Capture the cell that displays the provided text and extract its [X, Y] central coordinate. 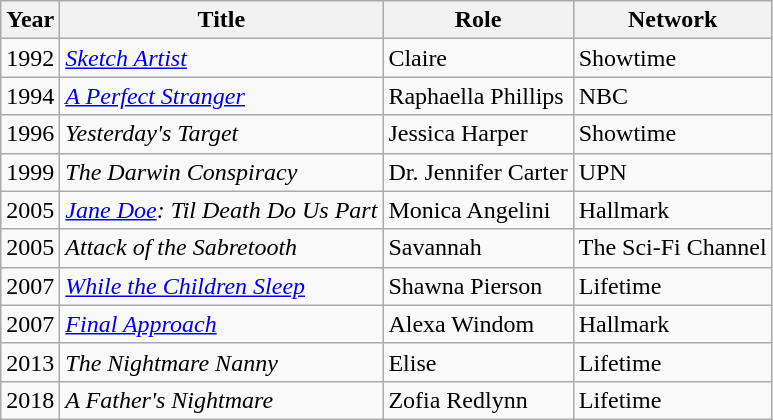
Title [222, 20]
1994 [30, 96]
Sketch Artist [222, 58]
A Father's Nightmare [222, 400]
2018 [30, 400]
Dr. Jennifer Carter [478, 172]
Attack of the Sabretooth [222, 248]
Yesterday's Target [222, 134]
Jessica Harper [478, 134]
Savannah [478, 248]
The Darwin Conspiracy [222, 172]
NBC [672, 96]
The Nightmare Nanny [222, 362]
Monica Angelini [478, 210]
While the Children Sleep [222, 286]
Year [30, 20]
Final Approach [222, 324]
Network [672, 20]
UPN [672, 172]
2013 [30, 362]
The Sci-Fi Channel [672, 248]
Alexa Windom [478, 324]
Shawna Pierson [478, 286]
Elise [478, 362]
Claire [478, 58]
Jane Doe: Til Death Do Us Part [222, 210]
Raphaella Phillips [478, 96]
1992 [30, 58]
A Perfect Stranger [222, 96]
Zofia Redlynn [478, 400]
Role [478, 20]
1999 [30, 172]
1996 [30, 134]
